Search for the cell housing the specified text and yield its (x, y) center coordinate. 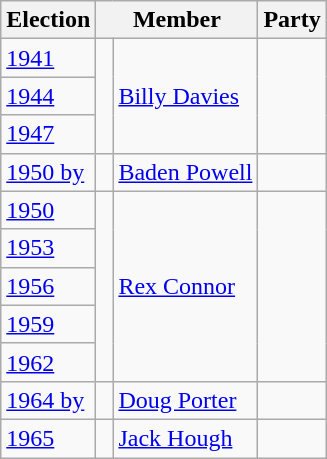
1941 (48, 58)
1965 (48, 438)
1962 (48, 362)
1950 (48, 210)
Doug Porter (186, 400)
Election (48, 20)
1956 (48, 286)
Rex Connor (186, 286)
1953 (48, 248)
1947 (48, 134)
Billy Davies (186, 96)
1959 (48, 324)
Party (292, 20)
Jack Hough (186, 438)
1944 (48, 96)
Baden Powell (186, 172)
1964 by (48, 400)
1950 by (48, 172)
Member (177, 20)
